Determine the [x, y] coordinate at the center of the cell enclosing the given text.  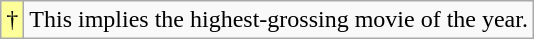
† [12, 20]
This implies the highest-grossing movie of the year. [279, 20]
